From the cell containing the given text, extract its center point as (x, y) coordinate. 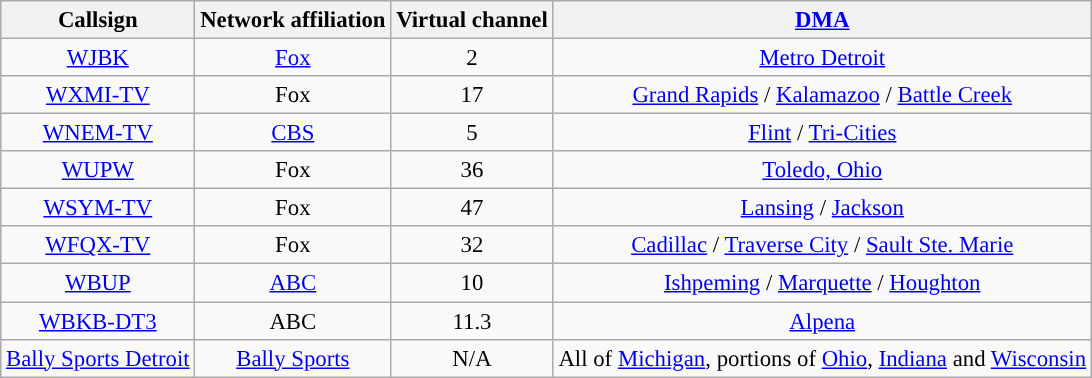
Callsign (98, 20)
Flint / Tri-Cities (822, 133)
Bally Sports Detroit (98, 358)
Virtual channel (472, 20)
WFQX-TV (98, 245)
N/A (472, 358)
Alpena (822, 321)
WXMI-TV (98, 95)
DMA (822, 20)
WBUP (98, 283)
17 (472, 95)
All of Michigan, portions of Ohio, Indiana and Wisconsin (822, 358)
Bally Sports (293, 358)
CBS (293, 133)
47 (472, 208)
36 (472, 170)
Grand Rapids / Kalamazoo / Battle Creek (822, 95)
WSYM-TV (98, 208)
WJBK (98, 58)
Ishpeming / Marquette / Houghton (822, 283)
2 (472, 58)
WBKB-DT3 (98, 321)
Toledo, Ohio (822, 170)
Network affiliation (293, 20)
11.3 (472, 321)
5 (472, 133)
Metro Detroit (822, 58)
WUPW (98, 170)
WNEM-TV (98, 133)
10 (472, 283)
Lansing / Jackson (822, 208)
Cadillac / Traverse City / Sault Ste. Marie (822, 245)
32 (472, 245)
